Detect which cell encompasses the target text, then output its [X, Y] center coordinate. 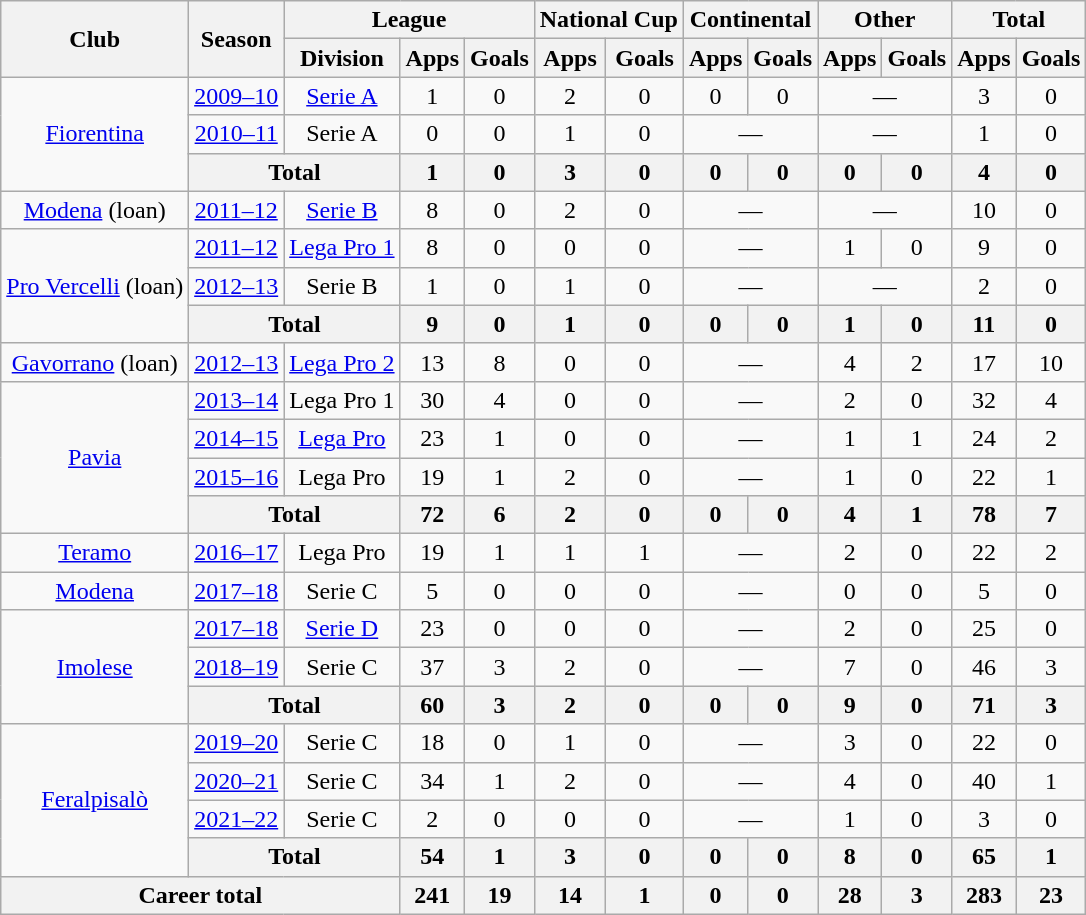
28 [850, 895]
Career total [200, 895]
National Cup [608, 20]
Gavorrano (loan) [95, 362]
241 [432, 895]
2015–16 [236, 477]
Division [342, 58]
Club [95, 39]
2010–11 [236, 134]
Pavia [95, 457]
78 [984, 515]
Continental [750, 20]
League [410, 20]
Lega Pro 2 [342, 362]
Fiorentina [95, 134]
37 [432, 667]
Modena [95, 591]
2020–21 [236, 781]
2014–15 [236, 438]
2016–17 [236, 553]
Season [236, 39]
Modena (loan) [95, 210]
24 [984, 438]
11 [984, 324]
Teramo [95, 553]
2019–20 [236, 743]
54 [432, 857]
13 [432, 362]
65 [984, 857]
2013–14 [236, 400]
Feralpisalò [95, 800]
2018–19 [236, 667]
2021–22 [236, 819]
283 [984, 895]
34 [432, 781]
6 [500, 515]
71 [984, 705]
Other [885, 20]
18 [432, 743]
14 [570, 895]
17 [984, 362]
46 [984, 667]
32 [984, 400]
Pro Vercelli (loan) [95, 286]
2009–10 [236, 96]
Serie D [342, 629]
30 [432, 400]
60 [432, 705]
Imolese [95, 667]
72 [432, 515]
40 [984, 781]
25 [984, 629]
